Detect which cell encompasses the target text, then output its [X, Y] center coordinate. 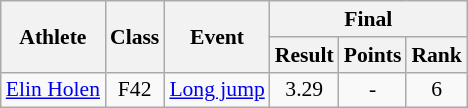
Event [216, 36]
Long jump [216, 90]
6 [436, 90]
Result [304, 55]
F42 [134, 90]
Elin Holen [53, 90]
Points [373, 55]
Class [134, 36]
Rank [436, 55]
3.29 [304, 90]
Final [368, 19]
Athlete [53, 36]
- [373, 90]
